Scan for the cell matching the given text and deliver its [X, Y] coordinate at center. 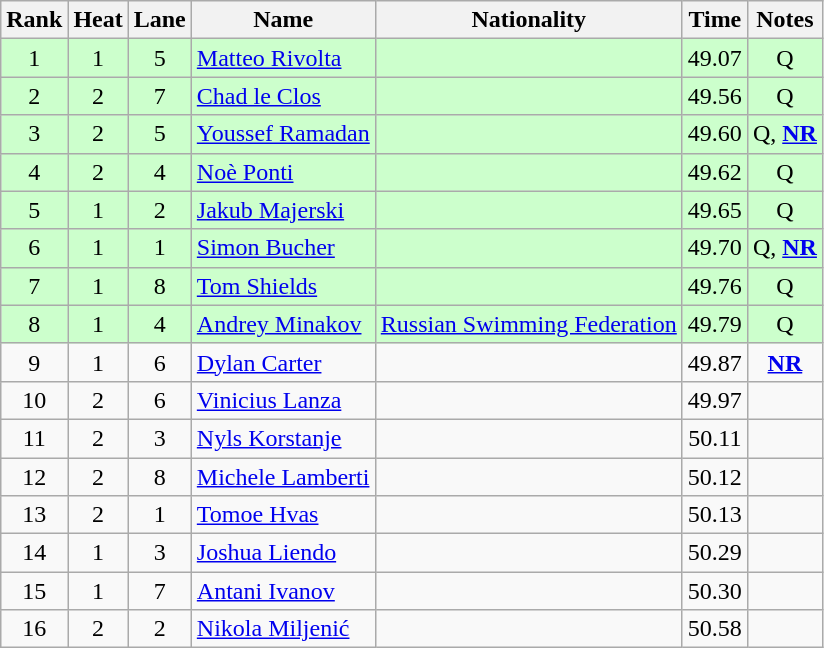
NR [784, 362]
49.62 [714, 172]
13 [34, 515]
Dylan Carter [283, 362]
50.58 [714, 629]
50.12 [714, 477]
Noè Ponti [283, 172]
49.97 [714, 400]
14 [34, 553]
Tom Shields [283, 286]
Lane [160, 20]
Youssef Ramadan [283, 134]
49.65 [714, 210]
50.30 [714, 591]
Tomoe Hvas [283, 515]
Nikola Miljenić [283, 629]
50.11 [714, 438]
Simon Bucher [283, 248]
10 [34, 400]
49.56 [714, 96]
50.13 [714, 515]
Time [714, 20]
50.29 [714, 553]
49.70 [714, 248]
Jakub Majerski [283, 210]
49.87 [714, 362]
Antani Ivanov [283, 591]
12 [34, 477]
49.79 [714, 324]
9 [34, 362]
Russian Swimming Federation [528, 324]
Rank [34, 20]
Heat [98, 20]
Notes [784, 20]
49.76 [714, 286]
Joshua Liendo [283, 553]
Andrey Minakov [283, 324]
Nationality [528, 20]
Vinicius Lanza [283, 400]
Chad le Clos [283, 96]
49.07 [714, 58]
49.60 [714, 134]
Name [283, 20]
15 [34, 591]
Nyls Korstanje [283, 438]
11 [34, 438]
Michele Lamberti [283, 477]
16 [34, 629]
Matteo Rivolta [283, 58]
